Pinpoint the cell where the given text exists, returning its [x, y] midpoint coordinate. 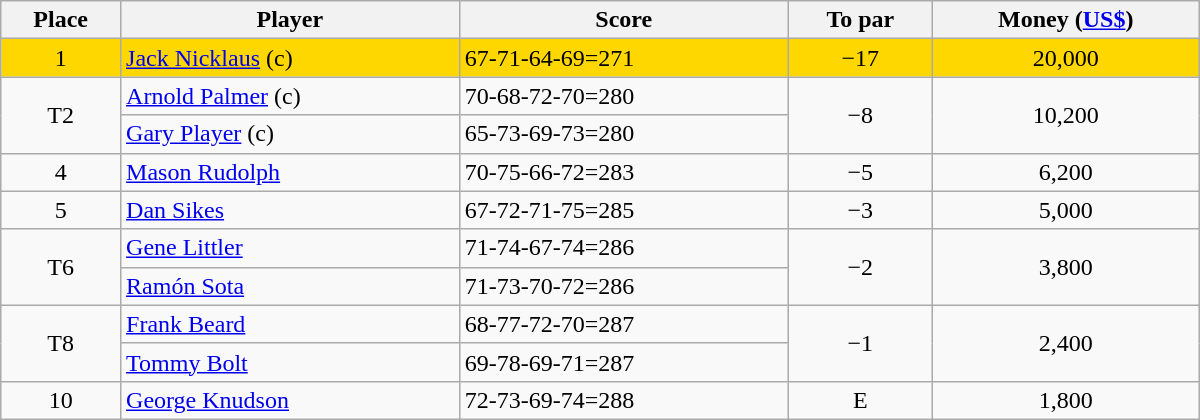
Jack Nicklaus (c) [290, 58]
Gary Player (c) [290, 134]
George Knudson [290, 400]
Money (US$) [1066, 20]
−17 [860, 58]
68-77-72-70=287 [624, 324]
T2 [61, 115]
70-75-66-72=283 [624, 172]
5 [61, 210]
−8 [860, 115]
−5 [860, 172]
10,200 [1066, 115]
65-73-69-73=280 [624, 134]
67-72-71-75=285 [624, 210]
−3 [860, 210]
−1 [860, 343]
T8 [61, 343]
3,800 [1066, 267]
Score [624, 20]
1,800 [1066, 400]
Tommy Bolt [290, 362]
10 [61, 400]
Gene Littler [290, 248]
Frank Beard [290, 324]
Place [61, 20]
Mason Rudolph [290, 172]
Player [290, 20]
Dan Sikes [290, 210]
67-71-64-69=271 [624, 58]
70-68-72-70=280 [624, 96]
Ramón Sota [290, 286]
1 [61, 58]
71-74-67-74=286 [624, 248]
4 [61, 172]
E [860, 400]
6,200 [1066, 172]
−2 [860, 267]
2,400 [1066, 343]
T6 [61, 267]
Arnold Palmer (c) [290, 96]
69-78-69-71=287 [624, 362]
72-73-69-74=288 [624, 400]
5,000 [1066, 210]
20,000 [1066, 58]
To par [860, 20]
71-73-70-72=286 [624, 286]
